Extract the (X, Y) coordinate from the center of the cell holding the provided text.  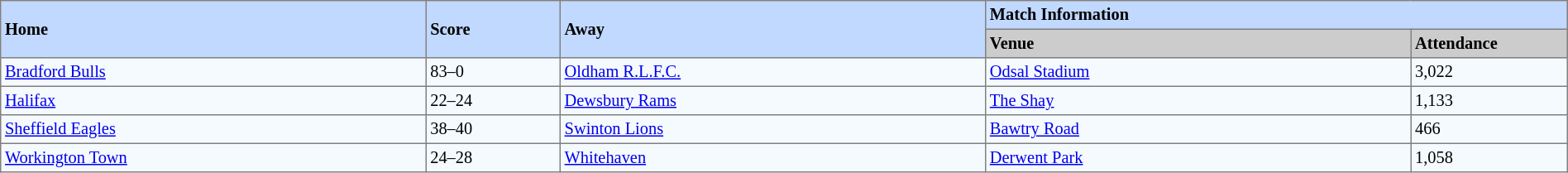
22–24 (493, 100)
Workington Town (213, 157)
Home (213, 30)
The Shay (1198, 100)
Whitehaven (772, 157)
Derwent Park (1198, 157)
Swinton Lions (772, 129)
3,022 (1489, 72)
Dewsbury Rams (772, 100)
Halifax (213, 100)
Attendance (1489, 43)
83–0 (493, 72)
Venue (1198, 43)
Oldham R.L.F.C. (772, 72)
1,133 (1489, 100)
Score (493, 30)
Away (772, 30)
Sheffield Eagles (213, 129)
24–28 (493, 157)
38–40 (493, 129)
Odsal Stadium (1198, 72)
Bawtry Road (1198, 129)
1,058 (1489, 157)
Bradford Bulls (213, 72)
466 (1489, 129)
Match Information (1277, 15)
